From the cell containing the given text, extract its center point as [X, Y] coordinate. 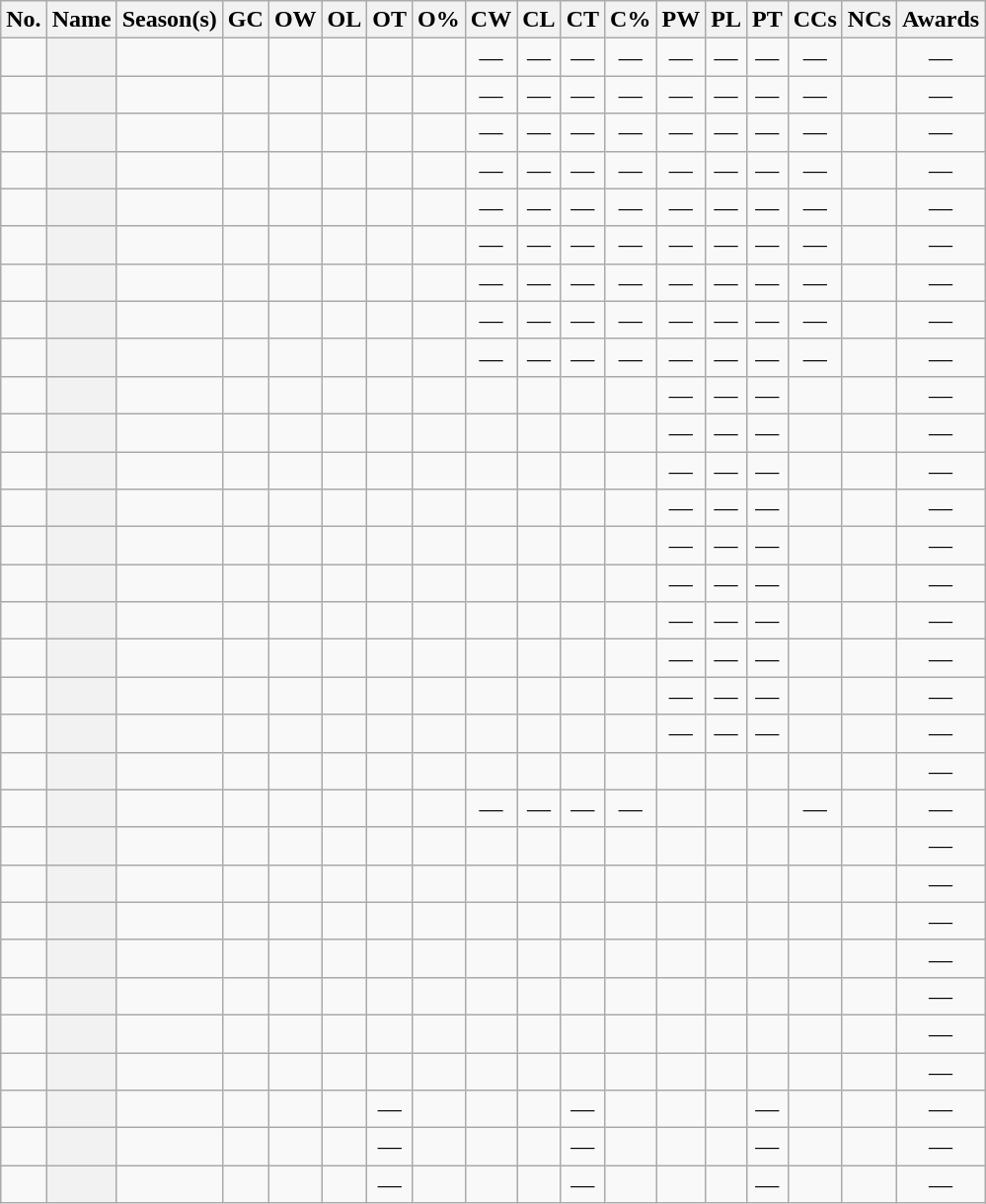
CW [491, 20]
OT [390, 20]
PW [681, 20]
CT [582, 20]
CL [539, 20]
No. [24, 20]
O% [439, 20]
GC [245, 20]
Awards [940, 20]
Season(s) [170, 20]
Name [81, 20]
PT [767, 20]
OW [295, 20]
PL [726, 20]
OL [344, 20]
NCs [869, 20]
CCs [815, 20]
C% [631, 20]
